Output the (x, y) coordinate of the center of the cell containing the given text.  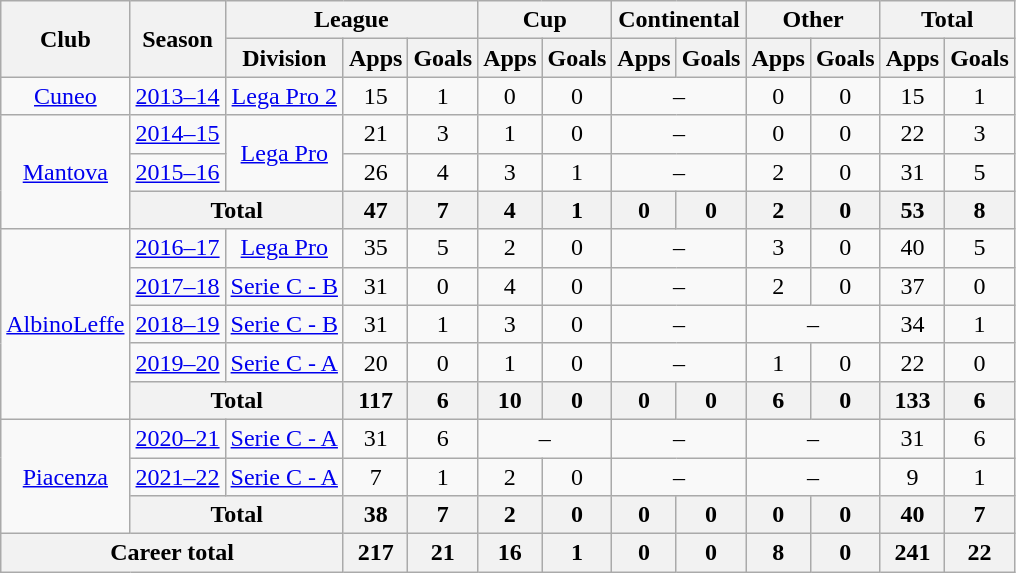
2016–17 (178, 248)
Cuneo (66, 96)
Season (178, 39)
2013–14 (178, 96)
37 (912, 286)
133 (912, 400)
34 (912, 324)
Continental (679, 20)
2021–22 (178, 477)
47 (375, 210)
Mantova (66, 172)
Career total (172, 553)
Other (813, 20)
Division (284, 58)
35 (375, 248)
2018–19 (178, 324)
38 (375, 515)
26 (375, 172)
2017–18 (178, 286)
16 (510, 553)
241 (912, 553)
Cup (545, 20)
AlbinoLeffe (66, 324)
League (352, 20)
117 (375, 400)
2019–20 (178, 362)
2014–15 (178, 134)
9 (912, 477)
217 (375, 553)
2020–21 (178, 438)
2015–16 (178, 172)
53 (912, 210)
Lega Pro 2 (284, 96)
20 (375, 362)
10 (510, 400)
Club (66, 39)
Piacenza (66, 476)
